Search for the cell housing the specified text and yield its (X, Y) center coordinate. 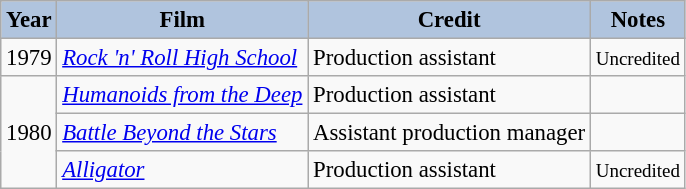
Notes (638, 20)
Year (29, 20)
Battle Beyond the Stars (182, 133)
1979 (29, 58)
1980 (29, 132)
Humanoids from the Deep (182, 95)
Credit (450, 20)
Alligator (182, 170)
Assistant production manager (450, 133)
Film (182, 20)
Rock 'n' Roll High School (182, 58)
